Identify which cell holds the provided text, then report its [X, Y] central coordinate. 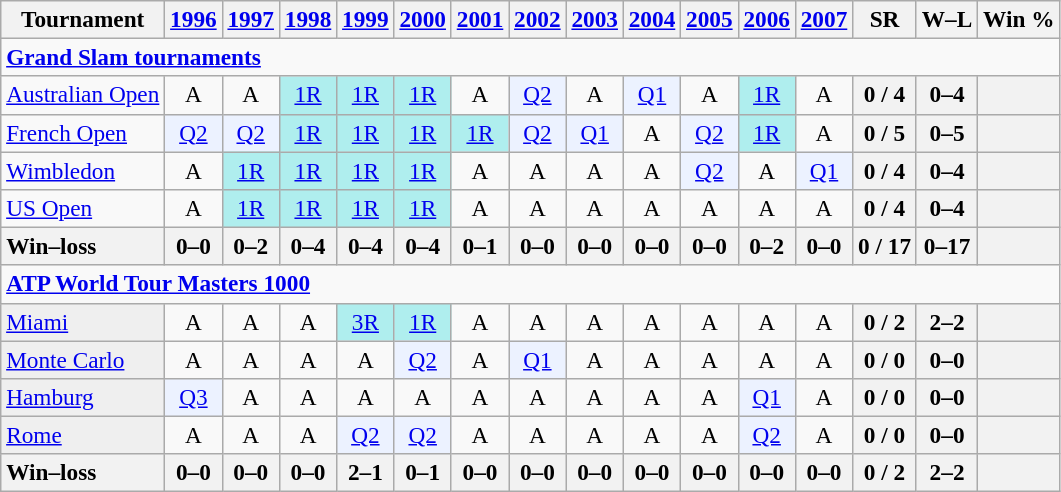
2001 [480, 19]
Wimbledon [83, 170]
2002 [538, 19]
2000 [422, 19]
Win % [1019, 19]
1997 [250, 19]
Hamburg [83, 397]
1998 [308, 19]
Grand Slam tournaments [530, 57]
SR [885, 19]
0–17 [946, 246]
0 / 5 [885, 133]
2007 [824, 19]
3R [366, 322]
Monte Carlo [83, 359]
0–5 [946, 133]
1996 [194, 19]
Miami [83, 322]
ATP World Tour Masters 1000 [530, 284]
Rome [83, 435]
Tournament [83, 19]
2003 [594, 19]
US Open [83, 208]
2–1 [366, 473]
0 / 17 [885, 246]
2006 [766, 19]
W–L [946, 19]
1999 [366, 19]
French Open [83, 133]
2004 [652, 19]
2005 [710, 19]
Australian Open [83, 95]
Q3 [194, 397]
